For the text-containing cell, return its midpoint in (x, y) coordinate format. 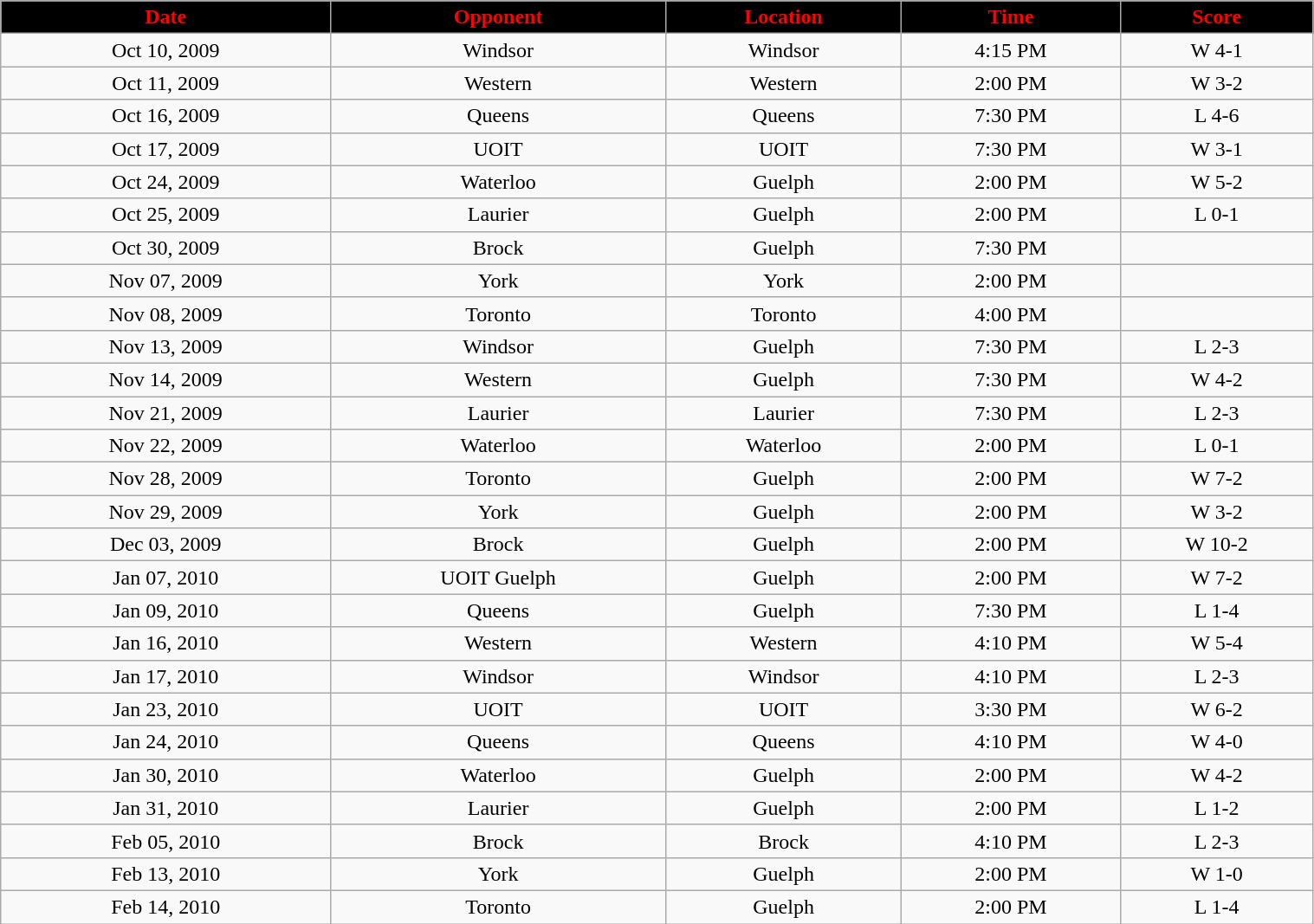
Oct 30, 2009 (166, 248)
Oct 10, 2009 (166, 50)
Dec 03, 2009 (166, 545)
Jan 30, 2010 (166, 775)
Oct 24, 2009 (166, 182)
W 5-4 (1216, 643)
Date (166, 17)
Jan 07, 2010 (166, 578)
Feb 05, 2010 (166, 841)
3:30 PM (1012, 709)
W 1-0 (1216, 874)
Oct 16, 2009 (166, 116)
Nov 28, 2009 (166, 479)
W 5-2 (1216, 182)
Oct 25, 2009 (166, 215)
Jan 24, 2010 (166, 742)
4:00 PM (1012, 313)
4:15 PM (1012, 50)
Nov 14, 2009 (166, 379)
L 4-6 (1216, 116)
Nov 13, 2009 (166, 346)
Jan 31, 2010 (166, 808)
Opponent (499, 17)
Jan 17, 2010 (166, 676)
Nov 07, 2009 (166, 281)
Nov 29, 2009 (166, 512)
Location (783, 17)
Jan 23, 2010 (166, 709)
Nov 21, 2009 (166, 413)
W 6-2 (1216, 709)
Nov 08, 2009 (166, 313)
W 4-1 (1216, 50)
W 4-0 (1216, 742)
Feb 14, 2010 (166, 907)
Score (1216, 17)
W 3-1 (1216, 149)
Time (1012, 17)
Feb 13, 2010 (166, 874)
UOIT Guelph (499, 578)
Oct 17, 2009 (166, 149)
Jan 16, 2010 (166, 643)
W 10-2 (1216, 545)
Nov 22, 2009 (166, 446)
Jan 09, 2010 (166, 611)
Oct 11, 2009 (166, 83)
L 1-2 (1216, 808)
